Extract the (X, Y) coordinate from the center of the cell holding the provided text.  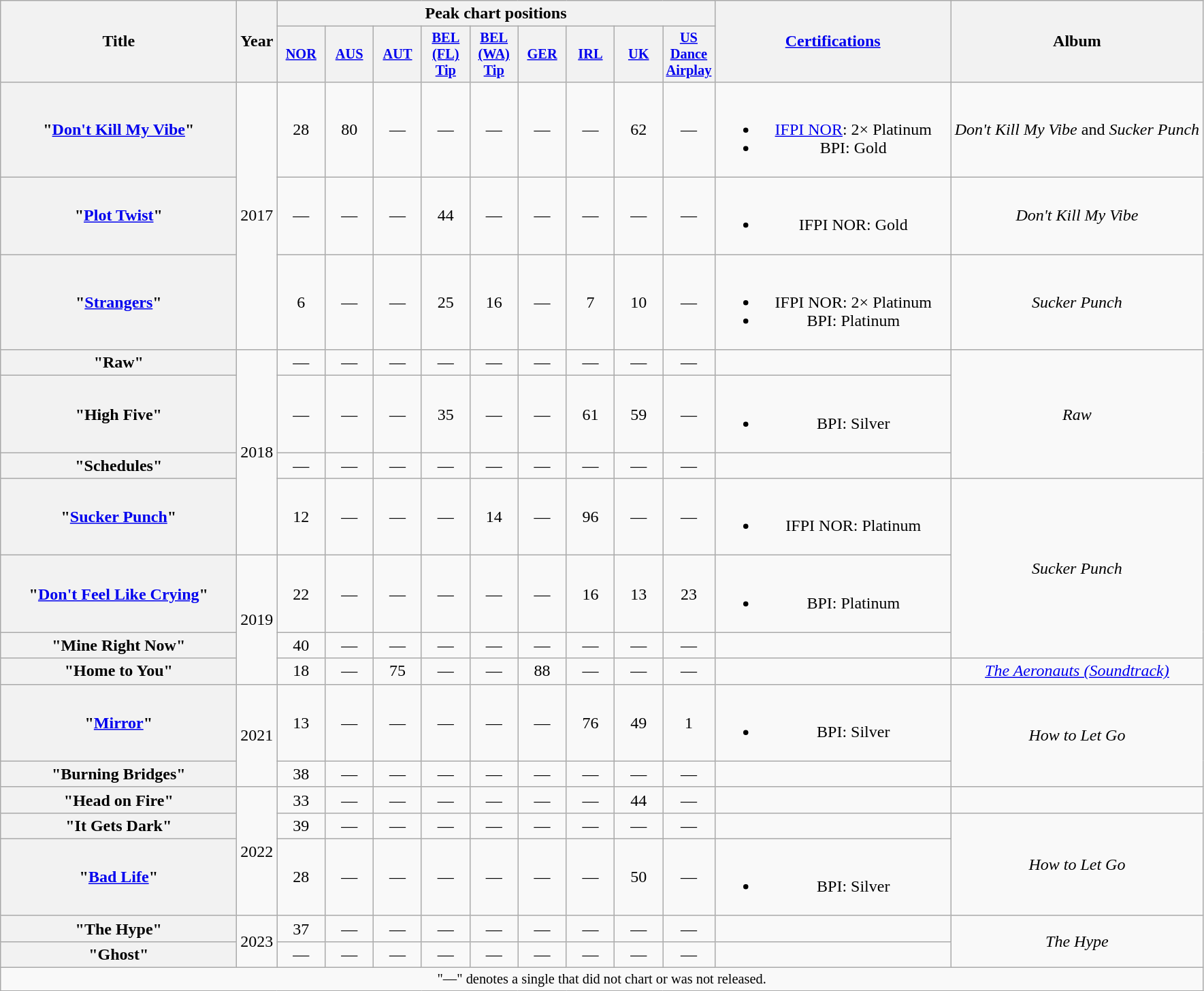
AUS (350, 54)
Title (118, 42)
"Strangers" (118, 302)
2018 (257, 453)
37 (301, 928)
GER (542, 54)
76 (591, 723)
59 (638, 414)
14 (494, 517)
Don't Kill My Vibe (1077, 216)
38 (301, 774)
"Home to You" (118, 671)
The Hype (1077, 941)
12 (301, 517)
2017 (257, 215)
NOR (301, 54)
2023 (257, 941)
"Sucker Punch" (118, 517)
"Plot Twist" (118, 216)
39 (301, 826)
Raw (1077, 414)
23 (689, 594)
25 (445, 302)
7 (591, 302)
IRL (591, 54)
"Head on Fire" (118, 800)
"Don't Feel Like Crying" (118, 594)
USDanceAirplay (689, 54)
The Aeronauts (Soundtrack) (1077, 671)
"It Gets Dark" (118, 826)
AUT (397, 54)
"Schedules" (118, 466)
2019 (257, 619)
IFPI NOR: 2× PlatinumBPI: Gold (833, 129)
49 (638, 723)
Don't Kill My Vibe and Sucker Punch (1077, 129)
Certifications (833, 42)
"Mine Right Now" (118, 645)
1 (689, 723)
33 (301, 800)
75 (397, 671)
Album (1077, 42)
10 (638, 302)
BEL(FL)Tip (445, 54)
62 (638, 129)
"Burning Bridges" (118, 774)
Year (257, 42)
IFPI NOR: 2× PlatinumBPI: Platinum (833, 302)
"The Hype" (118, 928)
"Mirror" (118, 723)
61 (591, 414)
"—" denotes a single that did not chart or was not released. (602, 979)
BEL(WA)Tip (494, 54)
2021 (257, 735)
2022 (257, 851)
50 (638, 877)
35 (445, 414)
IFPI NOR: Platinum (833, 517)
"Bad Life" (118, 877)
88 (542, 671)
96 (591, 517)
22 (301, 594)
IFPI NOR: Gold (833, 216)
40 (301, 645)
"Ghost" (118, 954)
80 (350, 129)
"Don't Kill My Vibe" (118, 129)
BPI: Platinum (833, 594)
18 (301, 671)
Peak chart positions (495, 14)
"High Five" (118, 414)
UK (638, 54)
6 (301, 302)
"Raw" (118, 363)
